Capture the cell that displays the provided text and extract its (x, y) central coordinate. 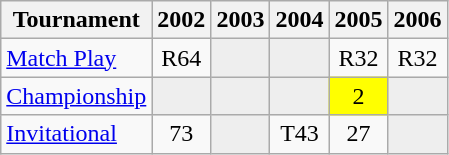
R64 (182, 58)
Championship (76, 96)
Match Play (76, 58)
Tournament (76, 20)
2006 (418, 20)
2 (358, 96)
2004 (300, 20)
2005 (358, 20)
T43 (300, 134)
2002 (182, 20)
27 (358, 134)
73 (182, 134)
Invitational (76, 134)
2003 (240, 20)
